Find where the given text appears and provide that cell's center as [X, Y] coordinate. 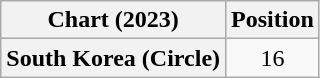
Chart (2023) [114, 20]
Position [273, 20]
South Korea (Circle) [114, 58]
16 [273, 58]
